Determine the [X, Y] coordinate at the center of the cell enclosing the given text.  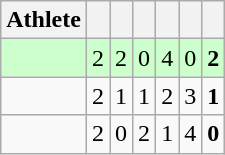
Athlete [44, 20]
3 [190, 96]
